For the text-containing cell, return its midpoint in [X, Y] coordinate format. 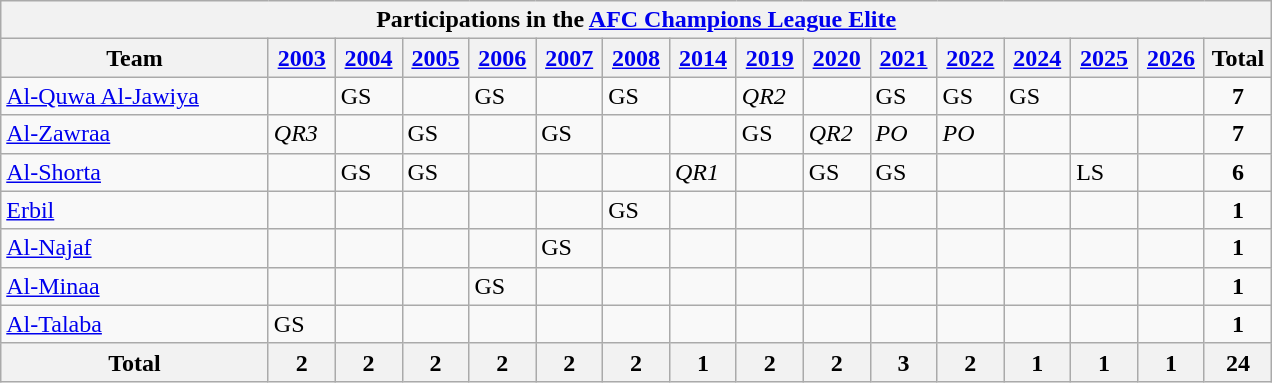
2006 [502, 58]
2024 [1038, 58]
Participations in the AFC Champions League Elite [636, 20]
QR3 [302, 134]
2004 [368, 58]
3 [904, 362]
Al-Zawraa [135, 134]
2021 [904, 58]
2022 [970, 58]
2026 [1172, 58]
2008 [636, 58]
2020 [836, 58]
2019 [770, 58]
Team [135, 58]
Al-Shorta [135, 172]
2007 [570, 58]
Al-Minaa [135, 286]
2014 [702, 58]
6 [1238, 172]
Al-Talaba [135, 324]
Al-Quwa Al-Jawiya [135, 96]
2005 [436, 58]
LS [1104, 172]
Al-Najaf [135, 248]
2003 [302, 58]
2025 [1104, 58]
24 [1238, 362]
QR1 [702, 172]
Erbil [135, 210]
